Capture the cell that displays the provided text and extract its [x, y] central coordinate. 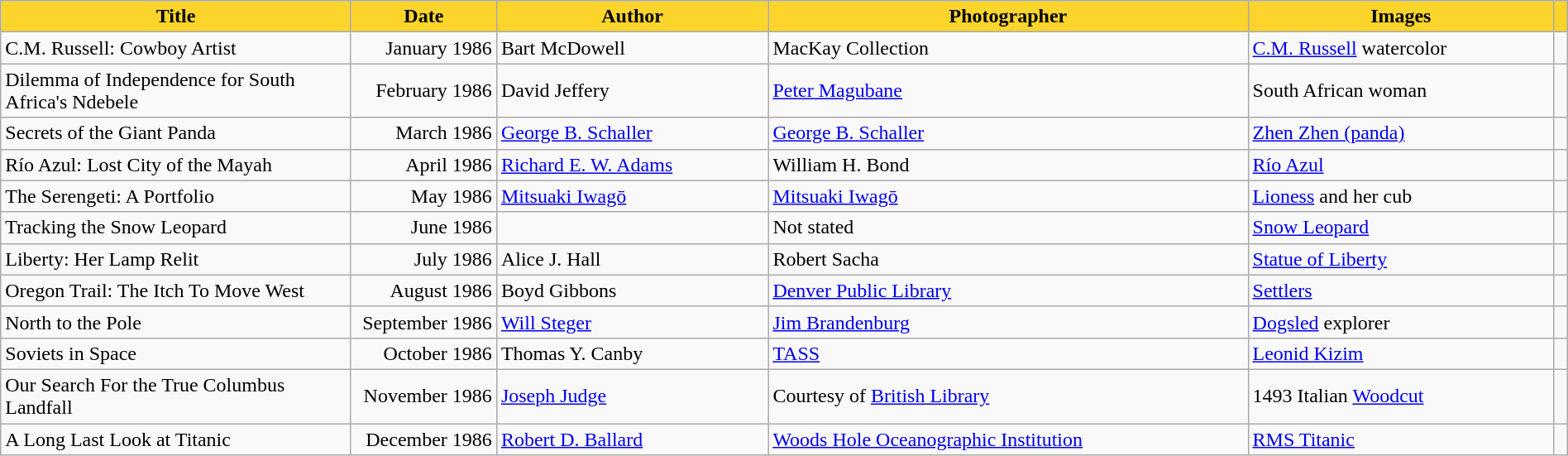
RMS Titanic [1401, 439]
Denver Public Library [1008, 290]
June 1986 [423, 228]
Photographer [1008, 17]
Thomas Y. Canby [632, 353]
May 1986 [423, 196]
South African woman [1401, 91]
Zhen Zhen (panda) [1401, 133]
Robert D. Ballard [632, 439]
Title [176, 17]
January 1986 [423, 48]
Author [632, 17]
Courtesy of British Library [1008, 396]
Bart McDowell [632, 48]
Statue of Liberty [1401, 259]
August 1986 [423, 290]
October 1986 [423, 353]
Dilemma of Independence for South Africa's Ndebele [176, 91]
North to the Pole [176, 322]
Robert Sacha [1008, 259]
Snow Leopard [1401, 228]
Dogsled explorer [1401, 322]
Secrets of the Giant Panda [176, 133]
Liberty: Her Lamp Relit [176, 259]
Lioness and her cub [1401, 196]
Río Azul [1401, 165]
C.M. Russell: Cowboy Artist [176, 48]
December 1986 [423, 439]
Jim Brandenburg [1008, 322]
MacKay Collection [1008, 48]
Our Search For the True Columbus Landfall [176, 396]
Settlers [1401, 290]
David Jeffery [632, 91]
The Serengeti: A Portfolio [176, 196]
Boyd Gibbons [632, 290]
November 1986 [423, 396]
A Long Last Look at Titanic [176, 439]
September 1986 [423, 322]
Alice J. Hall [632, 259]
April 1986 [423, 165]
Tracking the Snow Leopard [176, 228]
Images [1401, 17]
Peter Magubane [1008, 91]
March 1986 [423, 133]
February 1986 [423, 91]
Soviets in Space [176, 353]
July 1986 [423, 259]
Joseph Judge [632, 396]
William H. Bond [1008, 165]
Not stated [1008, 228]
Oregon Trail: The Itch To Move West [176, 290]
Date [423, 17]
Río Azul: Lost City of the Mayah [176, 165]
Leonid Kizim [1401, 353]
Will Steger [632, 322]
Woods Hole Oceanographic Institution [1008, 439]
C.M. Russell watercolor [1401, 48]
1493 Italian Woodcut [1401, 396]
Richard E. W. Adams [632, 165]
TASS [1008, 353]
